Return (x, y) of the center of cell containing provided text 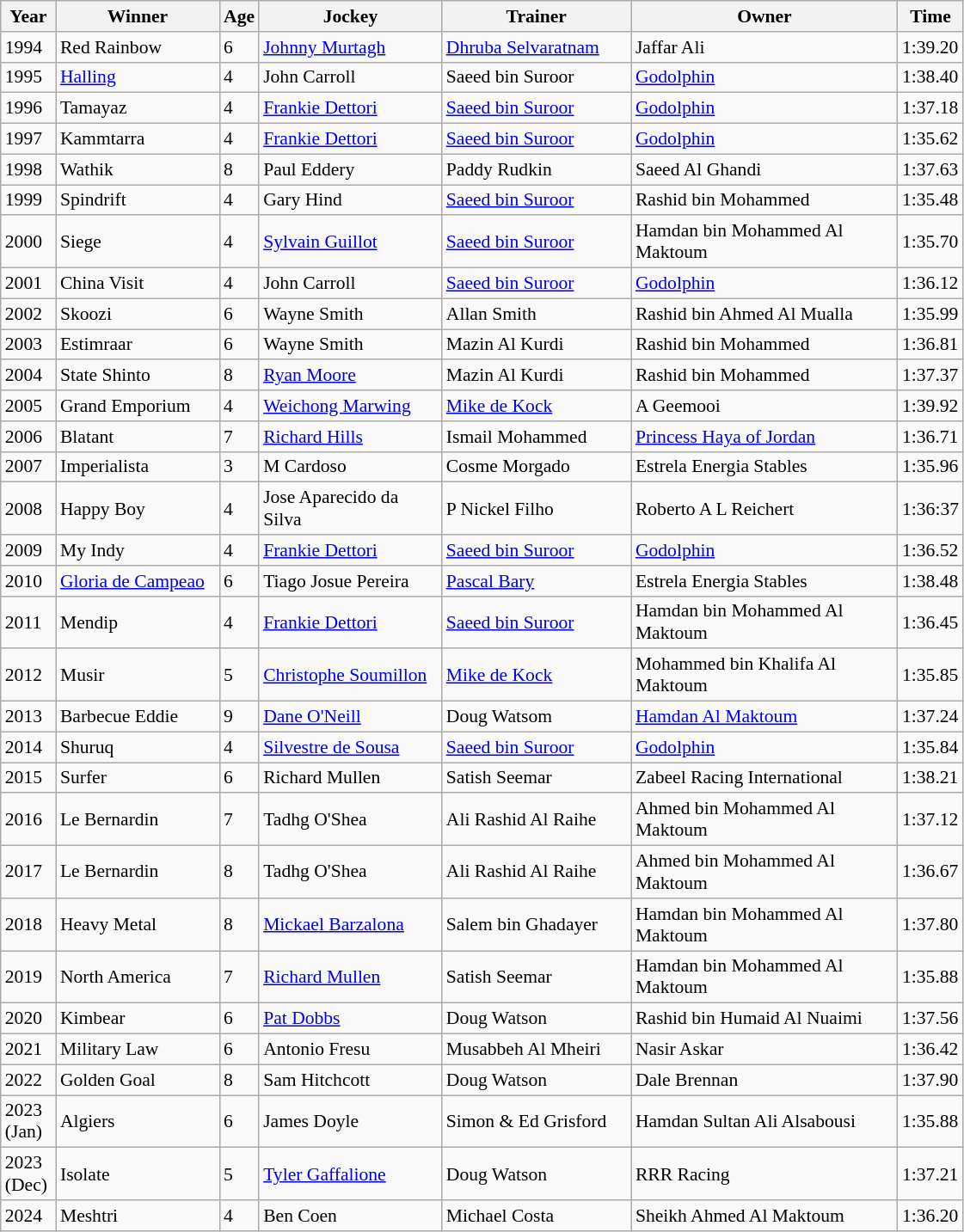
A Geemooi (764, 406)
2023 (Jan) (28, 1121)
Algiers (138, 1121)
Cosme Morgado (537, 467)
Trainer (537, 16)
Estimraar (138, 345)
Saeed Al Ghandi (764, 169)
1:38.40 (930, 77)
Heavy Metal (138, 925)
Allan Smith (537, 314)
Musir (138, 676)
Happy Boy (138, 509)
1:39.20 (930, 47)
3 (239, 467)
Tamayaz (138, 108)
1:35.85 (930, 676)
1:35.84 (930, 747)
Simon & Ed Grisford (537, 1121)
Sylvain Guillot (351, 242)
2014 (28, 747)
2005 (28, 406)
2007 (28, 467)
Siege (138, 242)
1:36.12 (930, 284)
1:37.63 (930, 169)
2011 (28, 622)
Winner (138, 16)
Pat Dobbs (351, 1019)
Mickael Barzalona (351, 925)
Salem bin Ghadayer (537, 925)
Meshtri (138, 1216)
1998 (28, 169)
Kimbear (138, 1019)
1:36.71 (930, 437)
2000 (28, 242)
2017 (28, 872)
1:36.81 (930, 345)
1:35.99 (930, 314)
State Shinto (138, 376)
Blatant (138, 437)
1:36.20 (930, 1216)
1:36.67 (930, 872)
Kammtarra (138, 139)
Dale Brennan (764, 1080)
Sheikh Ahmed Al Maktoum (764, 1216)
Dane O'Neill (351, 717)
Time (930, 16)
1:37.18 (930, 108)
1:36:37 (930, 509)
Christophe Soumillon (351, 676)
Age (239, 16)
Musabbeh Al Mheiri (537, 1050)
1:36.52 (930, 550)
1:37.12 (930, 820)
2015 (28, 778)
2006 (28, 437)
RRR Racing (764, 1174)
Barbecue Eddie (138, 717)
2022 (28, 1080)
Red Rainbow (138, 47)
Ben Coen (351, 1216)
1:37.80 (930, 925)
Mendip (138, 622)
1:35.62 (930, 139)
1:35.48 (930, 200)
Silvestre de Sousa (351, 747)
Paul Eddery (351, 169)
M Cardoso (351, 467)
1:38.48 (930, 581)
1:37.37 (930, 376)
1:37.21 (930, 1174)
Zabeel Racing International (764, 778)
2008 (28, 509)
Gloria de Campeao (138, 581)
My Indy (138, 550)
Rashid bin Ahmed Al Mualla (764, 314)
Military Law (138, 1050)
9 (239, 717)
1:35.96 (930, 467)
Jose Aparecido da Silva (351, 509)
China Visit (138, 284)
Skoozi (138, 314)
1:37.90 (930, 1080)
1:39.92 (930, 406)
Spindrift (138, 200)
1994 (28, 47)
Tiago Josue Pereira (351, 581)
Richard Hills (351, 437)
1999 (28, 200)
2021 (28, 1050)
Surfer (138, 778)
Wathik (138, 169)
1:36.45 (930, 622)
Princess Haya of Jordan (764, 437)
Imperialista (138, 467)
2024 (28, 1216)
Jaffar Ali (764, 47)
1996 (28, 108)
2023 (Dec) (28, 1174)
Ismail Mohammed (537, 437)
Hamdan Sultan Ali Alsabousi (764, 1121)
1:37.24 (930, 717)
Gary Hind (351, 200)
2004 (28, 376)
Isolate (138, 1174)
Mohammed bin Khalifa Al Maktoum (764, 676)
P Nickel Filho (537, 509)
Antonio Fresu (351, 1050)
Nasir Askar (764, 1050)
Hamdan Al Maktoum (764, 717)
Tyler Gaffalione (351, 1174)
2018 (28, 925)
James Doyle (351, 1121)
Grand Emporium (138, 406)
Johnny Murtagh (351, 47)
Jockey (351, 16)
Michael Costa (537, 1216)
1997 (28, 139)
Sam Hitchcott (351, 1080)
Owner (764, 16)
Weichong Marwing (351, 406)
2016 (28, 820)
2020 (28, 1019)
Ryan Moore (351, 376)
Year (28, 16)
Roberto A L Reichert (764, 509)
1995 (28, 77)
Paddy Rudkin (537, 169)
1:35.70 (930, 242)
2010 (28, 581)
2002 (28, 314)
2013 (28, 717)
Shuruq (138, 747)
Rashid bin Humaid Al Nuaimi (764, 1019)
2009 (28, 550)
2012 (28, 676)
North America (138, 977)
Doug Watsom (537, 717)
2019 (28, 977)
Pascal Bary (537, 581)
Dhruba Selvaratnam (537, 47)
Halling (138, 77)
1:36.42 (930, 1050)
1:38.21 (930, 778)
2003 (28, 345)
2001 (28, 284)
1:37.56 (930, 1019)
Golden Goal (138, 1080)
